Return the (X, Y) coordinate for the center point of the cell that contains the specified text.  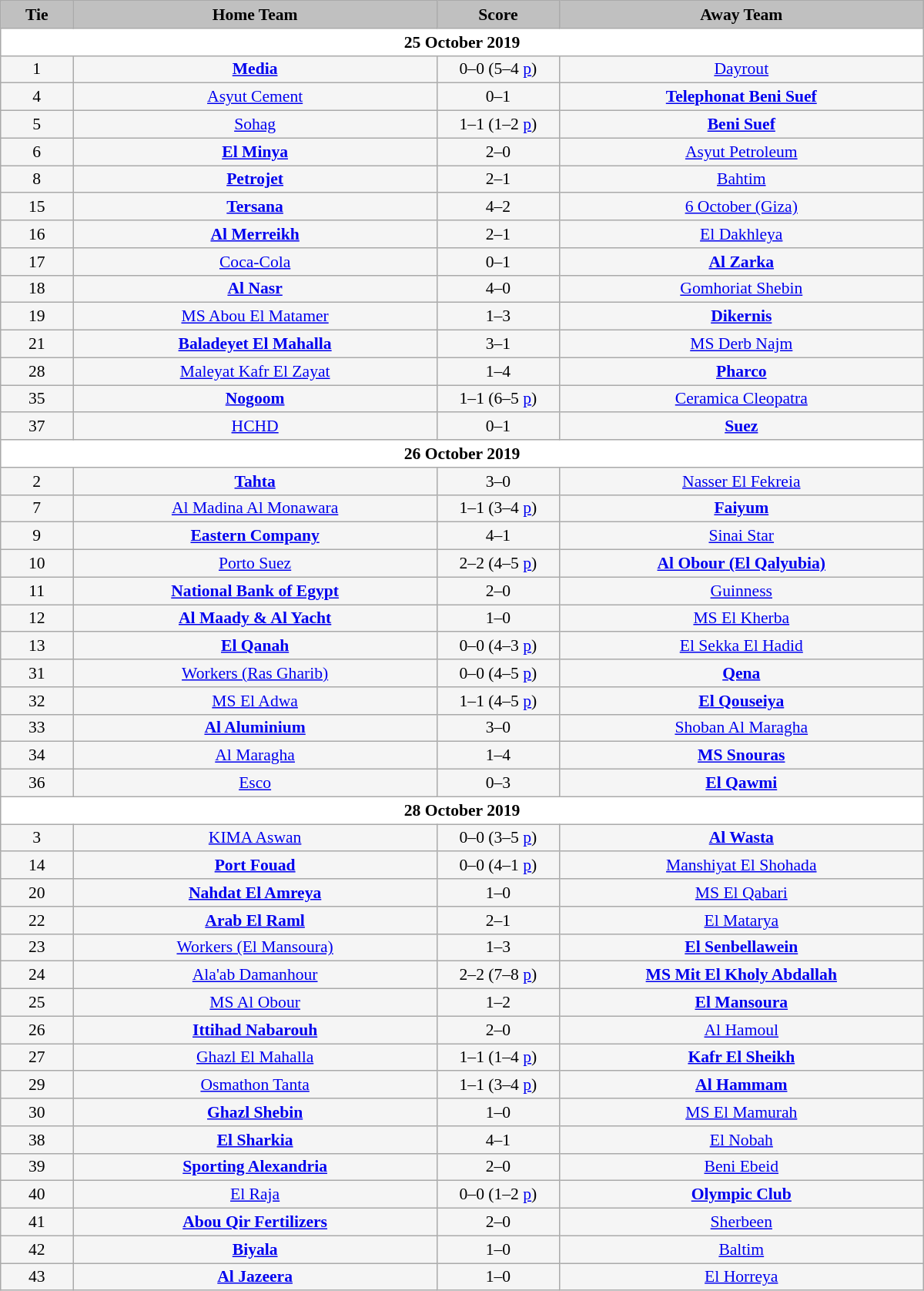
Media (256, 69)
0–3 (499, 783)
2 (37, 481)
Al Zarka (741, 262)
Ghazl El Mahalla (256, 1058)
Baladeyet El Mahalla (256, 344)
20 (37, 893)
Beni Ebeid (741, 1167)
41 (37, 1222)
El Senbellawein (741, 947)
6 October (Giza) (741, 207)
31 (37, 673)
MS Snouras (741, 756)
24 (37, 975)
0–0 (4–5 p) (499, 673)
Al Aluminium (256, 728)
MS Abou El Matamer (256, 317)
Pharco (741, 371)
Osmathon Tanta (256, 1085)
2–2 (4–5 p) (499, 564)
Porto Suez (256, 564)
Dayrout (741, 69)
25 (37, 1003)
Ala'ab Damanhour (256, 975)
16 (37, 234)
17 (37, 262)
El Raja (256, 1195)
15 (37, 207)
El Sekka El Hadid (741, 646)
Olympic Club (741, 1195)
MS El Kherba (741, 619)
Maleyat Kafr El Zayat (256, 371)
33 (37, 728)
Qena (741, 673)
Dikernis (741, 317)
0–0 (5–4 p) (499, 69)
0–0 (3–5 p) (499, 838)
Eastern Company (256, 536)
1 (37, 69)
1–1 (6–5 p) (499, 399)
Biyala (256, 1249)
13 (37, 646)
MS Al Obour (256, 1003)
5 (37, 125)
MS El Mamurah (741, 1112)
Arab El Raml (256, 920)
Al Obour (El Qalyubia) (741, 564)
Home Team (256, 15)
27 (37, 1058)
0–0 (4–3 p) (499, 646)
0–0 (4–1 p) (499, 866)
Nasser El Fekreia (741, 481)
29 (37, 1085)
21 (37, 344)
Al Maady & Al Yacht (256, 619)
30 (37, 1112)
38 (37, 1140)
1–1 (1–2 p) (499, 125)
Score (499, 15)
8 (37, 179)
42 (37, 1249)
HCHD (256, 427)
Tie (37, 15)
26 October 2019 (462, 454)
Workers (Ras Gharib) (256, 673)
39 (37, 1167)
Port Fouad (256, 866)
6 (37, 152)
Ittihad Nabarouh (256, 1030)
4 (37, 97)
Gomhoriat Shebin (741, 289)
Workers (El Mansoura) (256, 947)
23 (37, 947)
28 October 2019 (462, 810)
7 (37, 508)
Coca-Cola (256, 262)
25 October 2019 (462, 42)
Tahta (256, 481)
Sinai Star (741, 536)
11 (37, 591)
Sherbeen (741, 1222)
National Bank of Egypt (256, 591)
El Horreya (741, 1277)
El Nobah (741, 1140)
El Qouseiya (741, 701)
Al Nasr (256, 289)
Ceramica Cleopatra (741, 399)
37 (37, 427)
Al Maragha (256, 756)
Al Merreikh (256, 234)
3–1 (499, 344)
18 (37, 289)
El Minya (256, 152)
34 (37, 756)
Sohag (256, 125)
1–1 (4–5 p) (499, 701)
El Dakhleya (741, 234)
35 (37, 399)
Telephonat Beni Suef (741, 97)
Nahdat El Amreya (256, 893)
Esco (256, 783)
MS Derb Najm (741, 344)
Al Madina Al Monawara (256, 508)
Suez (741, 427)
MS El Qabari (741, 893)
El Matarya (741, 920)
Shoban Al Maragha (741, 728)
Away Team (741, 15)
El Sharkia (256, 1140)
Beni Suef (741, 125)
10 (37, 564)
MS El Adwa (256, 701)
El Qanah (256, 646)
1–2 (499, 1003)
Baltim (741, 1249)
Kafr El Sheikh (741, 1058)
El Qawmi (741, 783)
MS Mit El Kholy Abdallah (741, 975)
19 (37, 317)
14 (37, 866)
Tersana (256, 207)
0–0 (1–2 p) (499, 1195)
28 (37, 371)
Manshiyat El Shohada (741, 866)
3 (37, 838)
Faiyum (741, 508)
Asyut Cement (256, 97)
1–1 (1–4 p) (499, 1058)
KIMA Aswan (256, 838)
Sporting Alexandria (256, 1167)
Al Hammam (741, 1085)
22 (37, 920)
Abou Qir Fertilizers (256, 1222)
32 (37, 701)
26 (37, 1030)
Al Wasta (741, 838)
4–2 (499, 207)
El Mansoura (741, 1003)
Petrojet (256, 179)
36 (37, 783)
Al Hamoul (741, 1030)
2–2 (7–8 p) (499, 975)
12 (37, 619)
Guinness (741, 591)
Nogoom (256, 399)
Bahtim (741, 179)
Al Jazeera (256, 1277)
40 (37, 1195)
43 (37, 1277)
Asyut Petroleum (741, 152)
4–0 (499, 289)
Ghazl Shebin (256, 1112)
9 (37, 536)
